Scan for the cell matching the given text and deliver its (X, Y) coordinate at center. 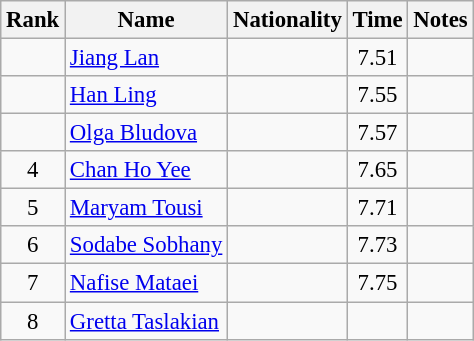
8 (33, 321)
7.57 (378, 133)
Sodabe Sobhany (146, 245)
7.65 (378, 170)
7.71 (378, 208)
7.73 (378, 245)
6 (33, 245)
7.75 (378, 283)
Chan Ho Yee (146, 170)
Maryam Tousi (146, 208)
Rank (33, 20)
Gretta Taslakian (146, 321)
7.55 (378, 95)
5 (33, 208)
Name (146, 20)
Han Ling (146, 95)
Notes (440, 20)
4 (33, 170)
Nafise Mataei (146, 283)
Jiang Lan (146, 58)
7.51 (378, 58)
7 (33, 283)
Nationality (288, 20)
Olga Bludova (146, 133)
Time (378, 20)
